Determine the (X, Y) coordinate at the center of the cell enclosing the given text.  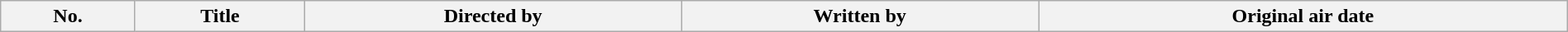
No. (68, 16)
Written by (860, 16)
Title (220, 16)
Original air date (1303, 16)
Directed by (493, 16)
